For the text-containing cell, return its midpoint in [X, Y] coordinate format. 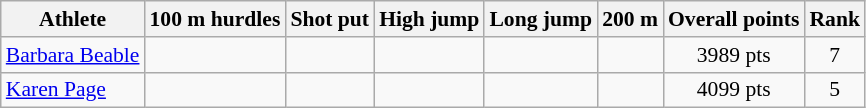
Shot put [330, 19]
Overall points [734, 19]
Long jump [540, 19]
High jump [429, 19]
4099 pts [734, 90]
Rank [834, 19]
200 m [630, 19]
100 m hurdles [216, 19]
Karen Page [73, 90]
5 [834, 90]
7 [834, 55]
Athlete [73, 19]
3989 pts [734, 55]
Barbara Beable [73, 55]
